Determine the (X, Y) coordinate at the center of the cell enclosing the given text.  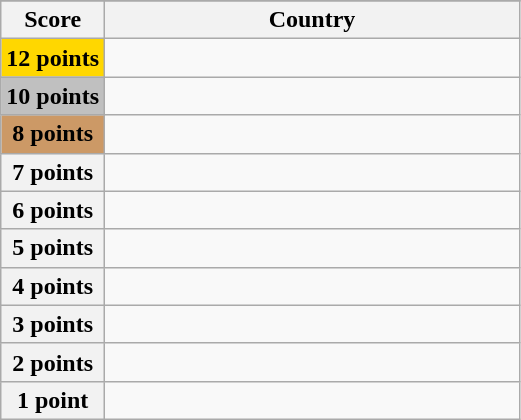
4 points (53, 286)
8 points (53, 134)
5 points (53, 248)
10 points (53, 96)
2 points (53, 362)
1 point (53, 400)
6 points (53, 210)
12 points (53, 58)
Country (312, 20)
Score (53, 20)
3 points (53, 324)
7 points (53, 172)
